Detect which cell encompasses the target text, then output its [x, y] center coordinate. 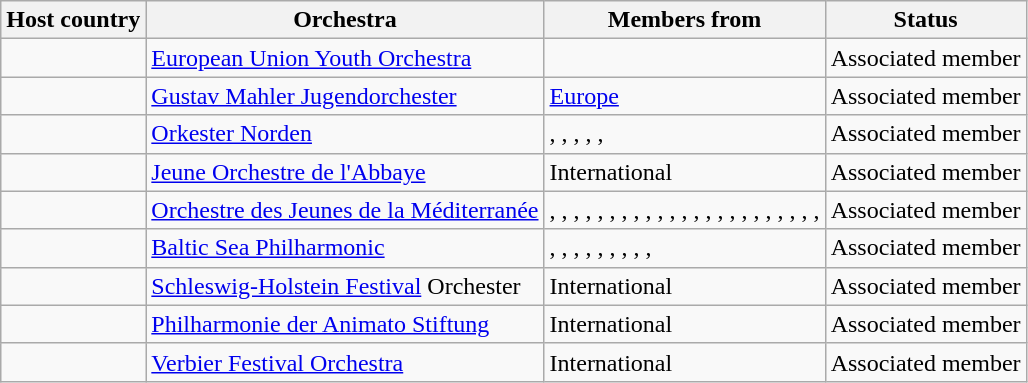
Europe [684, 96]
Baltic Sea Philharmonic [345, 248]
Orchestre des Jeunes de la Méditerranée [345, 210]
Schleswig-Holstein Festival Orchester [345, 286]
Orchestra [345, 20]
Verbier Festival Orchestra [345, 362]
, , , , , , , , , [684, 248]
Members from [684, 20]
European Union Youth Orchestra [345, 58]
Status [926, 20]
, , , , , [684, 134]
Gustav Mahler Jugendorchester [345, 96]
Philharmonie der Animato Stiftung [345, 324]
Orkester Norden [345, 134]
Jeune Orchestre de l'Abbaye [345, 172]
Host country [74, 20]
, , , , , , , , , , , , , , , , , , , , , , , [684, 210]
